Extract the (x, y) coordinate from the center of the cell holding the provided text.  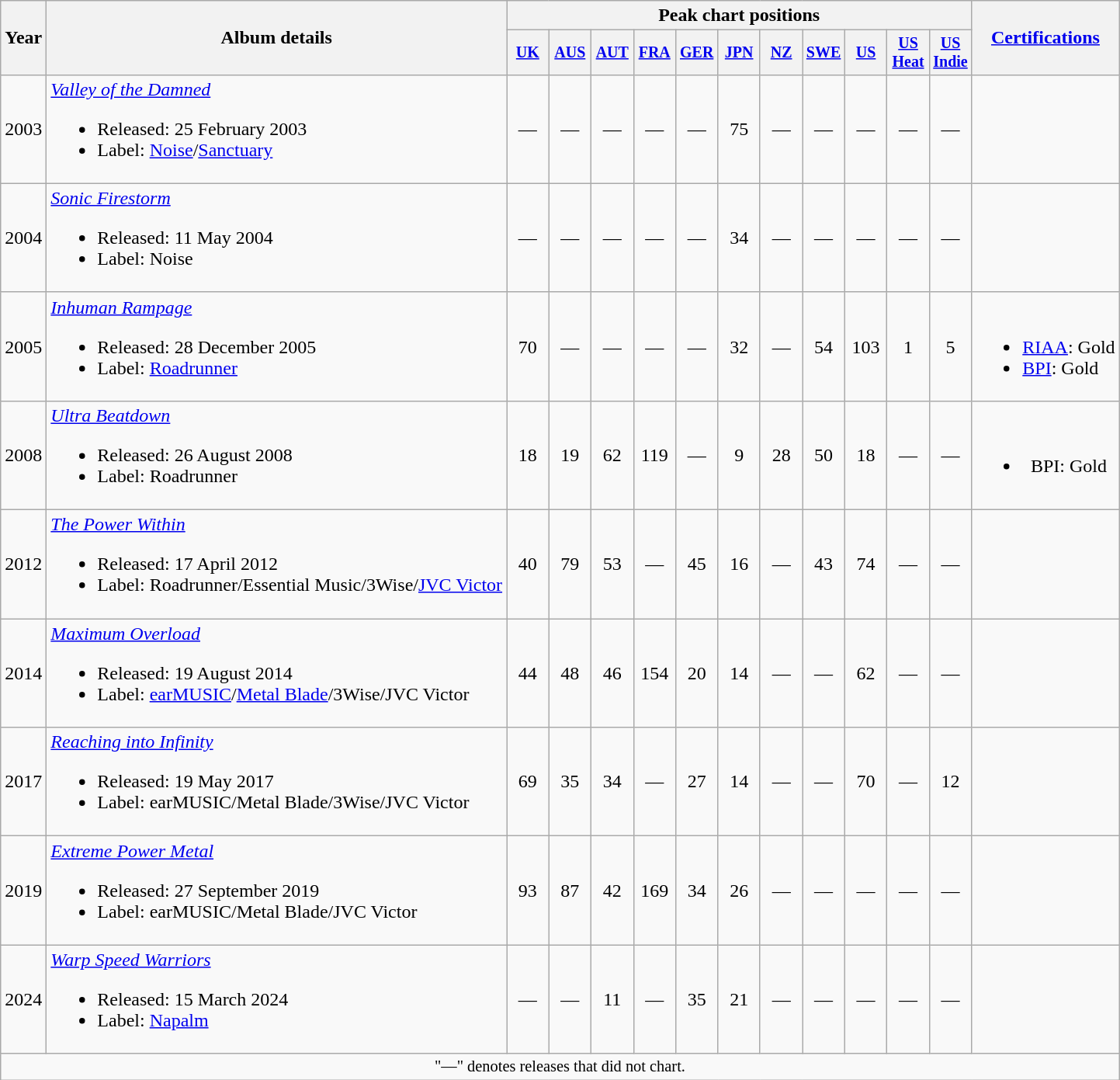
BPI: Gold (1045, 455)
Extreme Power MetalReleased: 27 September 2019Label: earMUSIC/Metal Blade/JVC Victor (276, 891)
19 (570, 455)
2012 (23, 564)
2003 (23, 129)
169 (654, 891)
119 (654, 455)
43 (824, 564)
74 (865, 564)
2024 (23, 999)
Reaching into InfinityReleased: 19 May 2017Label: earMUSIC/Metal Blade/3Wise/JVC Victor (276, 782)
79 (570, 564)
75 (739, 129)
28 (781, 455)
"—" denotes releases that did not chart. (560, 1067)
16 (739, 564)
2008 (23, 455)
154 (654, 673)
26 (739, 891)
20 (696, 673)
1 (908, 346)
Certifications (1045, 38)
32 (739, 346)
AUS (570, 53)
11 (612, 999)
FRA (654, 53)
Sonic FirestormReleased: 11 May 2004Label: Noise (276, 238)
AUT (612, 53)
2017 (23, 782)
27 (696, 782)
40 (528, 564)
RIAA: GoldBPI: Gold (1045, 346)
GER (696, 53)
87 (570, 891)
Warp Speed WarriorsReleased: 15 March 2024Label: Napalm (276, 999)
44 (528, 673)
2005 (23, 346)
Album details (276, 38)
2019 (23, 891)
Year (23, 38)
93 (528, 891)
USIndie (950, 53)
9 (739, 455)
UK (528, 53)
69 (528, 782)
54 (824, 346)
SWE (824, 53)
12 (950, 782)
48 (570, 673)
50 (824, 455)
JPN (739, 53)
NZ (781, 53)
The Power WithinReleased: 17 April 2012Label: Roadrunner/Essential Music/3Wise/JVC Victor (276, 564)
103 (865, 346)
46 (612, 673)
Peak chart positions (739, 16)
Valley of the DamnedReleased: 25 February 2003Label: Noise/Sanctuary (276, 129)
US (865, 53)
21 (739, 999)
45 (696, 564)
2004 (23, 238)
Maximum OverloadReleased: 19 August 2014Label: earMUSIC/Metal Blade/3Wise/JVC Victor (276, 673)
42 (612, 891)
USHeat (908, 53)
53 (612, 564)
Inhuman RampageReleased: 28 December 2005Label: Roadrunner (276, 346)
5 (950, 346)
Ultra BeatdownReleased: 26 August 2008Label: Roadrunner (276, 455)
2014 (23, 673)
